From the cell containing the given text, extract its center point as [X, Y] coordinate. 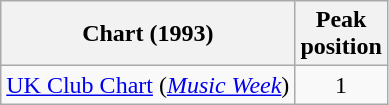
Chart (1993) [148, 34]
Peakposition [341, 34]
UK Club Chart (Music Week) [148, 85]
1 [341, 85]
